Pinpoint the cell where the given text exists, returning its [x, y] midpoint coordinate. 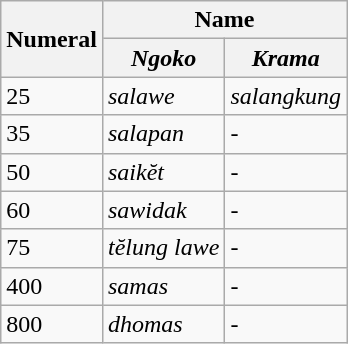
Ngoko [163, 58]
salapan [163, 134]
25 [52, 96]
tĕlung lawe [163, 248]
800 [52, 324]
Name [224, 20]
Numeral [52, 39]
60 [52, 210]
Krama [286, 58]
75 [52, 248]
sawidak [163, 210]
400 [52, 286]
50 [52, 172]
samas [163, 286]
35 [52, 134]
salangkung [286, 96]
dhomas [163, 324]
salawe [163, 96]
saikĕt [163, 172]
